Output the [x, y] coordinate of the center of the cell containing the given text.  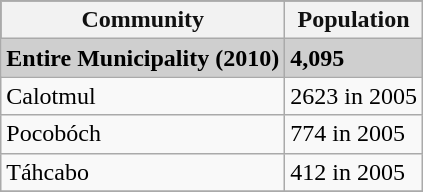
Táhcabo [143, 172]
774 in 2005 [354, 134]
Population [354, 20]
Community [143, 20]
Calotmul [143, 96]
2623 in 2005 [354, 96]
4,095 [354, 58]
Entire Municipality (2010) [143, 58]
412 in 2005 [354, 172]
Pocobóch [143, 134]
